Scan for the cell matching the given text and deliver its (x, y) coordinate at center. 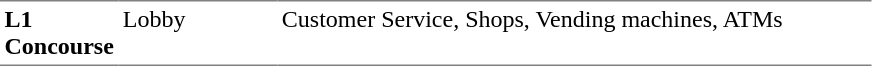
Customer Service, Shops, Vending machines, ATMs (574, 33)
Lobby (198, 33)
L1Concourse (59, 33)
